Identify which cell holds the provided text, then report its (x, y) central coordinate. 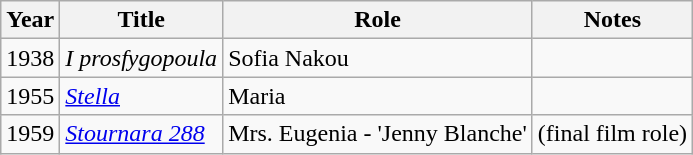
1955 (30, 96)
1938 (30, 58)
Sofia Nakou (378, 58)
Mrs. Eugenia - 'Jenny Blanche' (378, 134)
I prosfygopoula (142, 58)
Year (30, 20)
Role (378, 20)
Stella (142, 96)
Title (142, 20)
(final film role) (612, 134)
1959 (30, 134)
Notes (612, 20)
Stournara 288 (142, 134)
Maria (378, 96)
